Locate the cell with the specified text and output its [X, Y] center coordinate. 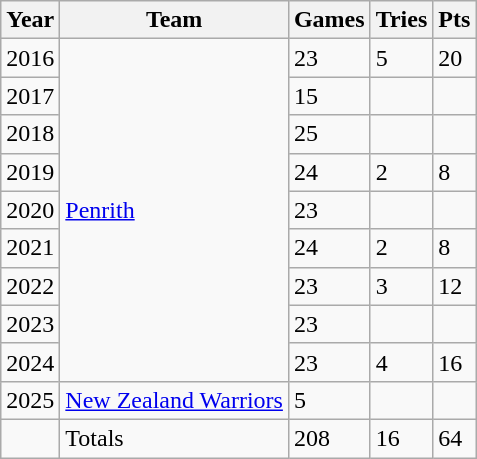
20 [454, 58]
12 [454, 286]
208 [329, 438]
Penrith [174, 210]
2016 [30, 58]
3 [402, 286]
4 [402, 362]
2019 [30, 172]
2025 [30, 400]
2021 [30, 248]
Pts [454, 20]
64 [454, 438]
15 [329, 96]
2023 [30, 324]
Tries [402, 20]
25 [329, 134]
2022 [30, 286]
Year [30, 20]
Totals [174, 438]
New Zealand Warriors [174, 400]
Games [329, 20]
2018 [30, 134]
2020 [30, 210]
2017 [30, 96]
2024 [30, 362]
Team [174, 20]
